Return the [x, y] coordinate for the center point of the cell that contains the specified text.  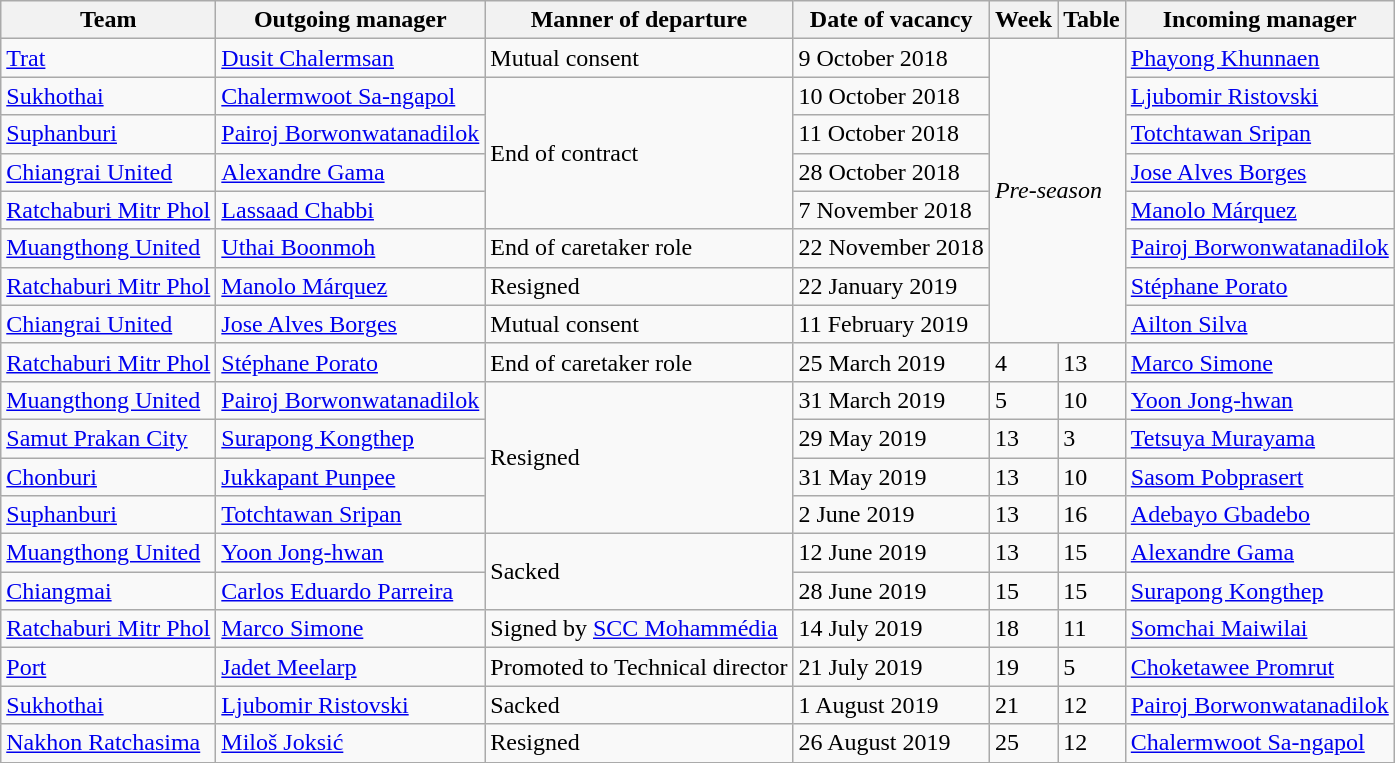
Lassaad Chabbi [350, 210]
Sasom Pobprasert [1260, 477]
21 [1023, 705]
1 August 2019 [891, 705]
10 October 2018 [891, 96]
Chiangmai [108, 591]
Jadet Meelarp [350, 667]
11 October 2018 [891, 134]
14 July 2019 [891, 629]
Port [108, 667]
28 October 2018 [891, 172]
Nakhon Ratchasima [108, 743]
Date of vacancy [891, 20]
7 November 2018 [891, 210]
16 [1092, 515]
25 March 2019 [891, 362]
Dusit Chalermsan [350, 58]
4 [1023, 362]
Jukkapant Punpee [350, 477]
28 June 2019 [891, 591]
Team [108, 20]
Trat [108, 58]
12 June 2019 [891, 553]
Manner of departure [639, 20]
Samut Prakan City [108, 438]
2 June 2019 [891, 515]
29 May 2019 [891, 438]
Incoming manager [1260, 20]
19 [1023, 667]
31 May 2019 [891, 477]
11 February 2019 [891, 324]
Choketawee Promrut [1260, 667]
Miloš Joksić [350, 743]
Carlos Eduardo Parreira [350, 591]
21 July 2019 [891, 667]
3 [1092, 438]
18 [1023, 629]
31 March 2019 [891, 400]
22 January 2019 [891, 286]
9 October 2018 [891, 58]
Tetsuya Murayama [1260, 438]
Signed by SCC Mohammédia [639, 629]
Pre-season [1057, 191]
Chonburi [108, 477]
Phayong Khunnaen [1260, 58]
End of contract [639, 153]
Week [1023, 20]
25 [1023, 743]
Promoted to Technical director [639, 667]
26 August 2019 [891, 743]
Adebayo Gbadebo [1260, 515]
Somchai Maiwilai [1260, 629]
Uthai Boonmoh [350, 248]
Ailton Silva [1260, 324]
11 [1092, 629]
Outgoing manager [350, 20]
22 November 2018 [891, 248]
Table [1092, 20]
